Search for the cell housing the specified text and yield its (x, y) center coordinate. 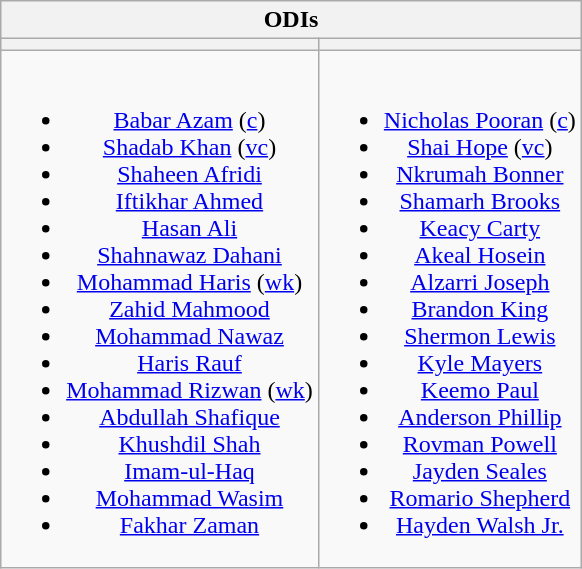
ODIs (292, 20)
